Find where the given text appears and provide that cell's center as [x, y] coordinate. 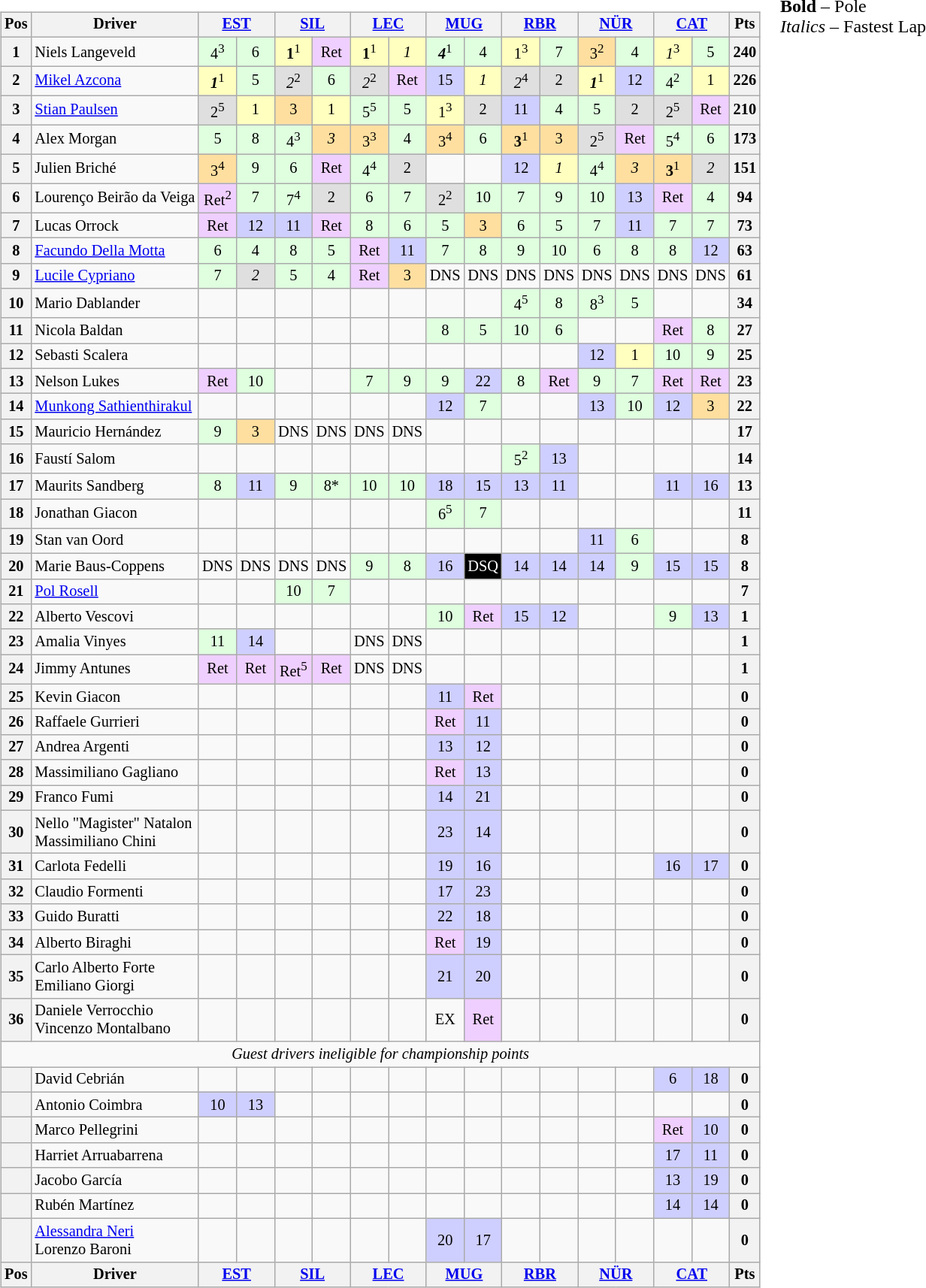
Stian Paulsen [114, 110]
Nicola Baldan [114, 331]
Lucile Cypriano [114, 276]
54 [673, 140]
28 [16, 772]
41 [445, 51]
Facundo Della Motta [114, 251]
94 [745, 198]
Daniele Verrocchio Vincenzo Montalbano [114, 1020]
Pol Rosell [114, 591]
David Cebrián [114, 1080]
83 [597, 304]
45 [521, 304]
EX [445, 1020]
36 [16, 1020]
Raffaele Gurrieri [114, 722]
Amalia Vinyes [114, 642]
Lourenço Beirão da Veiga [114, 198]
61 [745, 276]
Marie Baus-Coppens [114, 566]
Stan van Oord [114, 541]
Mario Dablander [114, 304]
Carlota Fedelli [114, 866]
DSQ [483, 566]
Alberto Biraghi [114, 942]
Alessandra Neri Lorenzo Baroni [114, 1240]
52 [521, 458]
26 [16, 722]
74 [293, 198]
226 [745, 81]
Jonathan Giacon [114, 514]
Kevin Giacon [114, 697]
63 [745, 251]
55 [369, 110]
Jacobo García [114, 1181]
65 [445, 514]
151 [745, 168]
Mauricio Hernández [114, 432]
Sebasti Scalera [114, 356]
30 [16, 832]
Mikel Azcona [114, 81]
Harriet Arruabarrena [114, 1156]
Alberto Vescovi [114, 617]
Maurits Sandberg [114, 486]
8* [331, 486]
Nelson Lukes [114, 381]
Claudio Formenti [114, 892]
Marco Pellegrini [114, 1130]
73 [745, 225]
Munkong Sathienthirakul [114, 407]
Andrea Argenti [114, 747]
Ret5 [293, 669]
Nello "Magister" Natalon Massimiliano Chini [114, 832]
Jimmy Antunes [114, 669]
173 [745, 140]
Rubén Martínez [114, 1206]
Guido Buratti [114, 917]
Alex Morgan [114, 140]
Ret2 [217, 198]
Faustí Salom [114, 458]
Lucas Orrock [114, 225]
Massimiliano Gagliano [114, 772]
Franco Fumi [114, 798]
29 [16, 798]
210 [745, 110]
Antonio Coimbra [114, 1105]
35 [16, 977]
Niels Langeveld [114, 51]
Carlo Alberto Forte Emiliano Giorgi [114, 977]
42 [673, 81]
240 [745, 51]
Guest drivers ineligible for championship points [380, 1054]
Julien Briché [114, 168]
